Find where the given text appears and provide that cell's center as (x, y) coordinate. 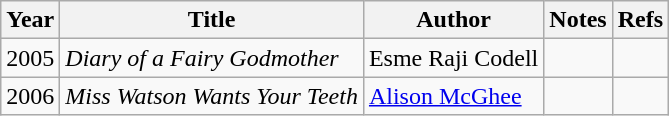
2006 (30, 96)
Title (212, 20)
Year (30, 20)
Miss Watson Wants Your Teeth (212, 96)
Diary of a Fairy Godmother (212, 58)
Esme Raji Codell (453, 58)
Notes (578, 20)
Author (453, 20)
2005 (30, 58)
Alison McGhee (453, 96)
Refs (640, 20)
